For the text-containing cell, return its midpoint in (X, Y) coordinate format. 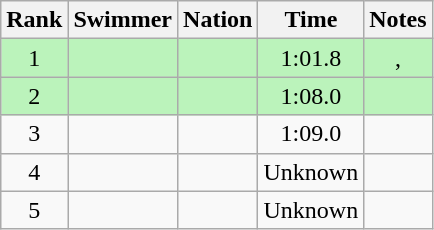
1:01.8 (311, 58)
, (398, 58)
5 (34, 210)
1 (34, 58)
1:09.0 (311, 134)
Notes (398, 20)
Time (311, 20)
Swimmer (123, 20)
3 (34, 134)
Rank (34, 20)
1:08.0 (311, 96)
4 (34, 172)
Nation (218, 20)
2 (34, 96)
